Detect which cell encompasses the target text, then output its (X, Y) center coordinate. 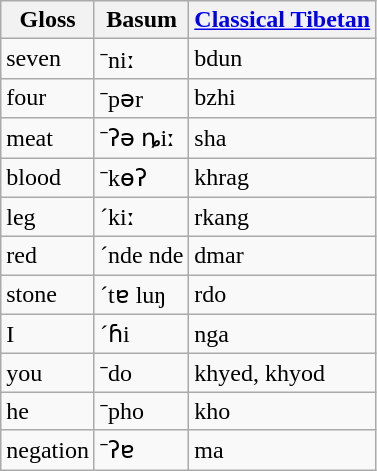
rkang (282, 217)
´nde nde (141, 256)
Gloss (48, 20)
kho (282, 411)
stone (48, 295)
nga (282, 334)
sha (282, 138)
´kiː (141, 217)
four (48, 98)
dmar (282, 256)
meat (48, 138)
ˉʔə ȵiː (141, 138)
ˉniː (141, 59)
negation (48, 450)
rdo (282, 295)
ˉdo (141, 373)
seven (48, 59)
´ɦi (141, 334)
leg (48, 217)
blood (48, 178)
ma (282, 450)
Basum (141, 20)
´tɐ luŋ (141, 295)
red (48, 256)
ˉpho (141, 411)
I (48, 334)
he (48, 411)
ˉpər (141, 98)
you (48, 373)
khrag (282, 178)
bdun (282, 59)
ˉʔɐ (141, 450)
ˉkɵʔ (141, 178)
Classical Tibetan (282, 20)
khyed, khyod (282, 373)
bzhi (282, 98)
